Output the (X, Y) coordinate of the center of the cell containing the given text.  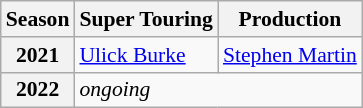
Ulick Burke (146, 55)
Stephen Martin (290, 55)
Production (290, 19)
2022 (38, 90)
Season (38, 19)
2021 (38, 55)
Super Touring (146, 19)
ongoing (218, 90)
